Identify which cell holds the provided text, then report its (X, Y) central coordinate. 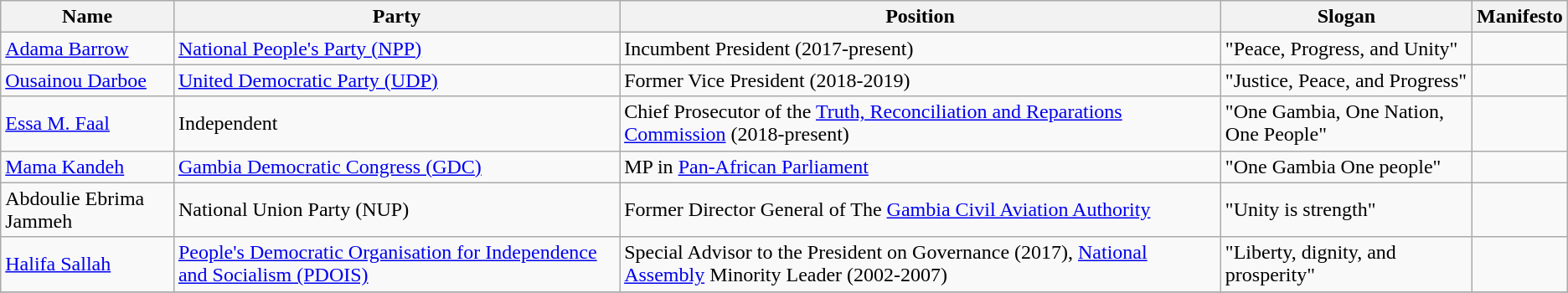
Incumbent President (2017-present) (921, 49)
"Justice, Peace, and Progress" (1346, 80)
Name (87, 17)
United Democratic Party (UDP) (396, 80)
"Unity is strength" (1346, 209)
Ousainou Darboe (87, 80)
National Union Party (NUP) (396, 209)
Position (921, 17)
MP in Pan-African Parliament (921, 167)
Slogan (1346, 17)
Party (396, 17)
Former Vice President (2018-2019) (921, 80)
Adama Barrow (87, 49)
"One Gambia One people" (1346, 167)
Independent (396, 124)
Chief Prosecutor of the Truth, Reconciliation and Reparations Commission (2018-present) (921, 124)
Abdoulie Ebrima Jammeh (87, 209)
Former Director General of The Gambia Civil Aviation Authority (921, 209)
Essa M. Faal (87, 124)
People's Democratic Organisation for Independence and Socialism (PDOIS) (396, 265)
Mama Kandeh (87, 167)
Special Advisor to the President on Governance (2017), National Assembly Minority Leader (2002-2007) (921, 265)
Manifesto (1519, 17)
"Peace, Progress, and Unity" (1346, 49)
Halifa Sallah (87, 265)
"One Gambia, One Nation, One People" (1346, 124)
"Liberty, dignity, and prosperity" (1346, 265)
Gambia Democratic Congress (GDC) (396, 167)
National People's Party (NPP) (396, 49)
